Search for the cell housing the specified text and yield its (x, y) center coordinate. 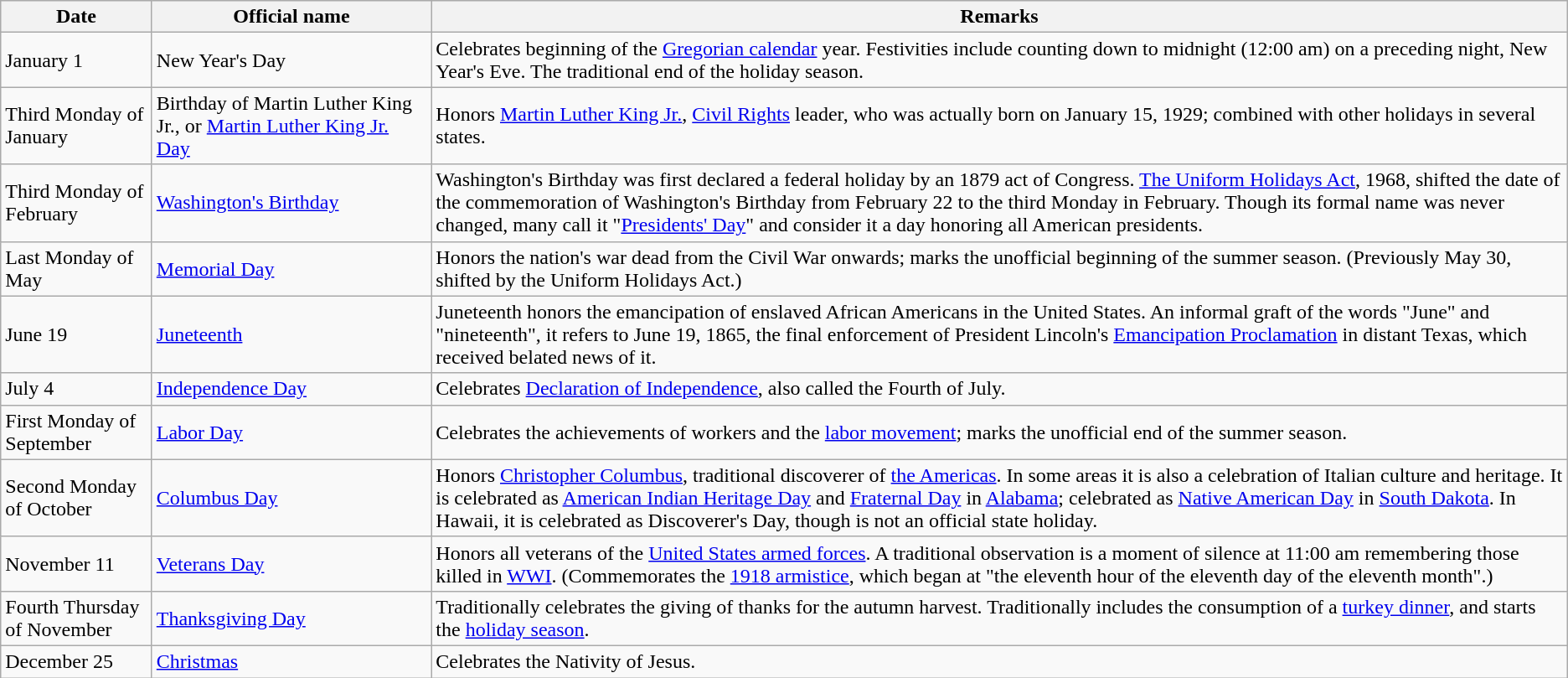
Last Monday of May (77, 268)
Second Monday of October (77, 498)
Labor Day (291, 432)
Date (77, 17)
New Year's Day (291, 60)
Thanksgiving Day (291, 618)
Juneteenth (291, 334)
November 11 (77, 563)
June 19 (77, 334)
First Monday of September (77, 432)
Independence Day (291, 389)
Birthday of Martin Luther King Jr., or Martin Luther King Jr. Day (291, 126)
Columbus Day (291, 498)
Honors Martin Luther King Jr., Civil Rights leader, who was actually born on January 15, 1929; combined with other holidays in several states. (999, 126)
Veterans Day (291, 563)
Christmas (291, 661)
Celebrates the achievements of workers and the labor movement; marks the unofficial end of the summer season. (999, 432)
Celebrates Declaration of Independence, also called the Fourth of July. (999, 389)
Third Monday of February (77, 203)
Memorial Day (291, 268)
December 25 (77, 661)
January 1 (77, 60)
Third Monday of January (77, 126)
Washington's Birthday (291, 203)
July 4 (77, 389)
Official name (291, 17)
Celebrates the Nativity of Jesus. (999, 661)
Fourth Thursday of November (77, 618)
Remarks (999, 17)
